Locate the cell with the specified text and output its (x, y) center coordinate. 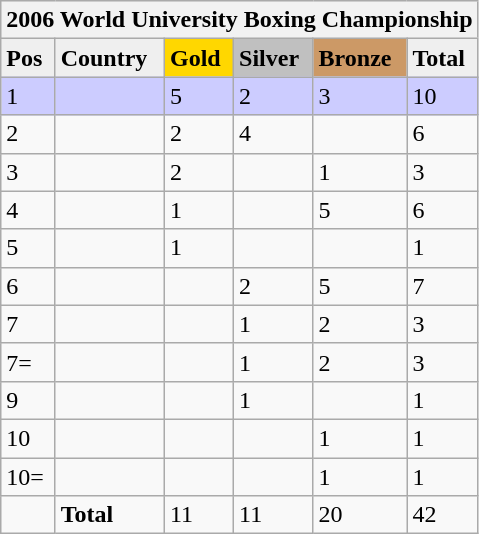
10= (28, 477)
9 (28, 400)
42 (442, 515)
Pos (28, 58)
Country (110, 58)
20 (360, 515)
2006 World University Boxing Championship (240, 20)
Gold (198, 58)
7= (28, 362)
Silver (274, 58)
Bronze (360, 58)
